Extract the [X, Y] coordinate from the center of the cell holding the provided text.  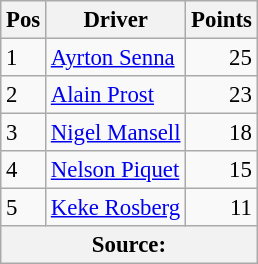
23 [222, 95]
4 [24, 170]
Pos [24, 20]
1 [24, 58]
Keke Rosberg [116, 208]
Source: [129, 245]
25 [222, 58]
11 [222, 208]
15 [222, 170]
Points [222, 20]
Ayrton Senna [116, 58]
3 [24, 133]
Alain Prost [116, 95]
2 [24, 95]
5 [24, 208]
Driver [116, 20]
Nelson Piquet [116, 170]
Nigel Mansell [116, 133]
18 [222, 133]
